Identify which cell holds the provided text, then report its [x, y] central coordinate. 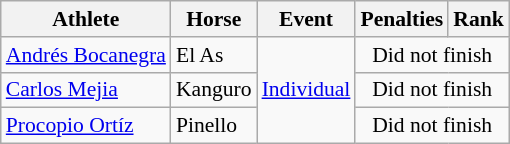
Penalties [402, 19]
Kanguro [214, 90]
Athlete [86, 19]
Pinello [214, 126]
Rank [478, 19]
Andrés Bocanegra [86, 55]
Event [306, 19]
Horse [214, 19]
Procopio Ortíz [86, 126]
El As [214, 55]
Individual [306, 90]
Carlos Mejia [86, 90]
